Locate the cell with the specified text and output its (x, y) center coordinate. 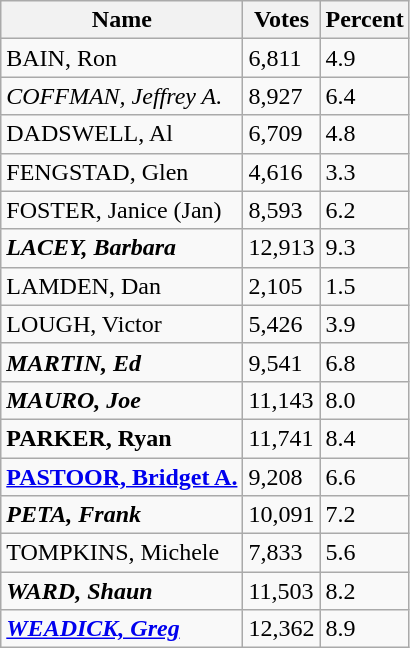
11,503 (282, 591)
MARTIN, Ed (122, 362)
12,913 (282, 248)
8.0 (364, 400)
PASTOOR, Bridget A. (122, 477)
Name (122, 20)
WARD, Shaun (122, 591)
Percent (364, 20)
9,208 (282, 477)
8,593 (282, 210)
8.9 (364, 629)
WEADICK, Greg (122, 629)
6.8 (364, 362)
PETA, Frank (122, 515)
DADSWELL, Al (122, 134)
7,833 (282, 553)
PARKER, Ryan (122, 438)
6.2 (364, 210)
TOMPKINS, Michele (122, 553)
6,709 (282, 134)
4.8 (364, 134)
8,927 (282, 96)
3.3 (364, 172)
2,105 (282, 286)
BAIN, Ron (122, 58)
4.9 (364, 58)
11,741 (282, 438)
LOUGH, Victor (122, 324)
8.4 (364, 438)
FENGSTAD, Glen (122, 172)
6,811 (282, 58)
11,143 (282, 400)
1.5 (364, 286)
9.3 (364, 248)
4,616 (282, 172)
6.6 (364, 477)
12,362 (282, 629)
MAURO, Joe (122, 400)
7.2 (364, 515)
10,091 (282, 515)
LACEY, Barbara (122, 248)
Votes (282, 20)
8.2 (364, 591)
LAMDEN, Dan (122, 286)
FOSTER, Janice (Jan) (122, 210)
9,541 (282, 362)
5,426 (282, 324)
COFFMAN, Jeffrey A. (122, 96)
6.4 (364, 96)
3.9 (364, 324)
5.6 (364, 553)
